For the text-containing cell, return its midpoint in (X, Y) coordinate format. 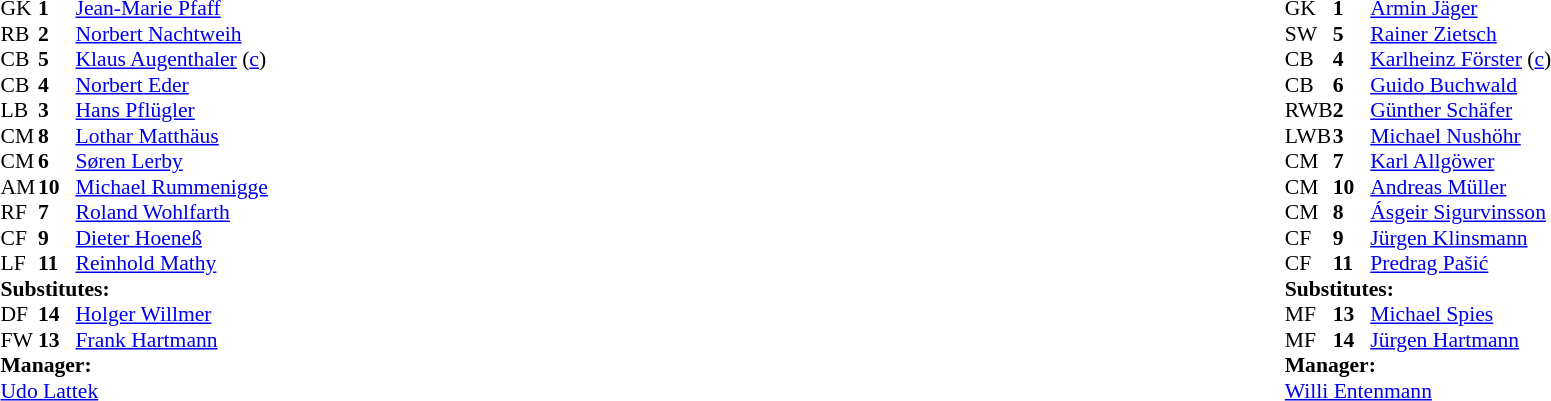
Karlheinz Förster (c) (1460, 59)
Andreas Müller (1460, 187)
LB (19, 111)
Substitutes: (134, 289)
Holger Willmer (172, 315)
Lothar Matthäus (172, 136)
Klaus Augenthaler (c) (172, 59)
Ásgeir Sigurvinsson (1460, 213)
Norbert Nachtweih (172, 34)
Michael Spies (1460, 315)
Manager: (134, 365)
LWB (1309, 136)
LF (19, 263)
Guido Buchwald (1460, 85)
Frank Hartmann (172, 340)
Predrag Pašić (1460, 263)
Søren Lerby (172, 161)
Karl Allgöwer (1460, 161)
Hans Pflügler (172, 111)
FW (19, 340)
RB (19, 34)
Günther Schäfer (1460, 111)
Jürgen Klinsmann (1460, 238)
Reinhold Mathy (172, 263)
Jürgen Hartmann (1460, 340)
RF (19, 213)
Norbert Eder (172, 85)
AM (19, 187)
Rainer Zietsch (1460, 34)
DF (19, 315)
Michael Rummenigge (172, 187)
Michael Nushöhr (1460, 136)
RWB (1309, 111)
SW (1309, 34)
Dieter Hoeneß (172, 238)
Roland Wohlfarth (172, 213)
